For the text-containing cell, return its midpoint in (X, Y) coordinate format. 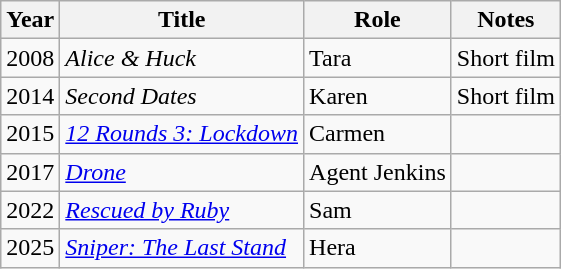
2022 (30, 210)
Tara (378, 58)
Rescued by Ruby (182, 210)
12 Rounds 3: Lockdown (182, 134)
Drone (182, 172)
Second Dates (182, 96)
Sniper: The Last Stand (182, 248)
Alice & Huck (182, 58)
Year (30, 20)
Role (378, 20)
2025 (30, 248)
2014 (30, 96)
Agent Jenkins (378, 172)
Title (182, 20)
2015 (30, 134)
Notes (506, 20)
Sam (378, 210)
Karen (378, 96)
2008 (30, 58)
Hera (378, 248)
Carmen (378, 134)
2017 (30, 172)
